Scan for the cell matching the given text and deliver its [x, y] coordinate at center. 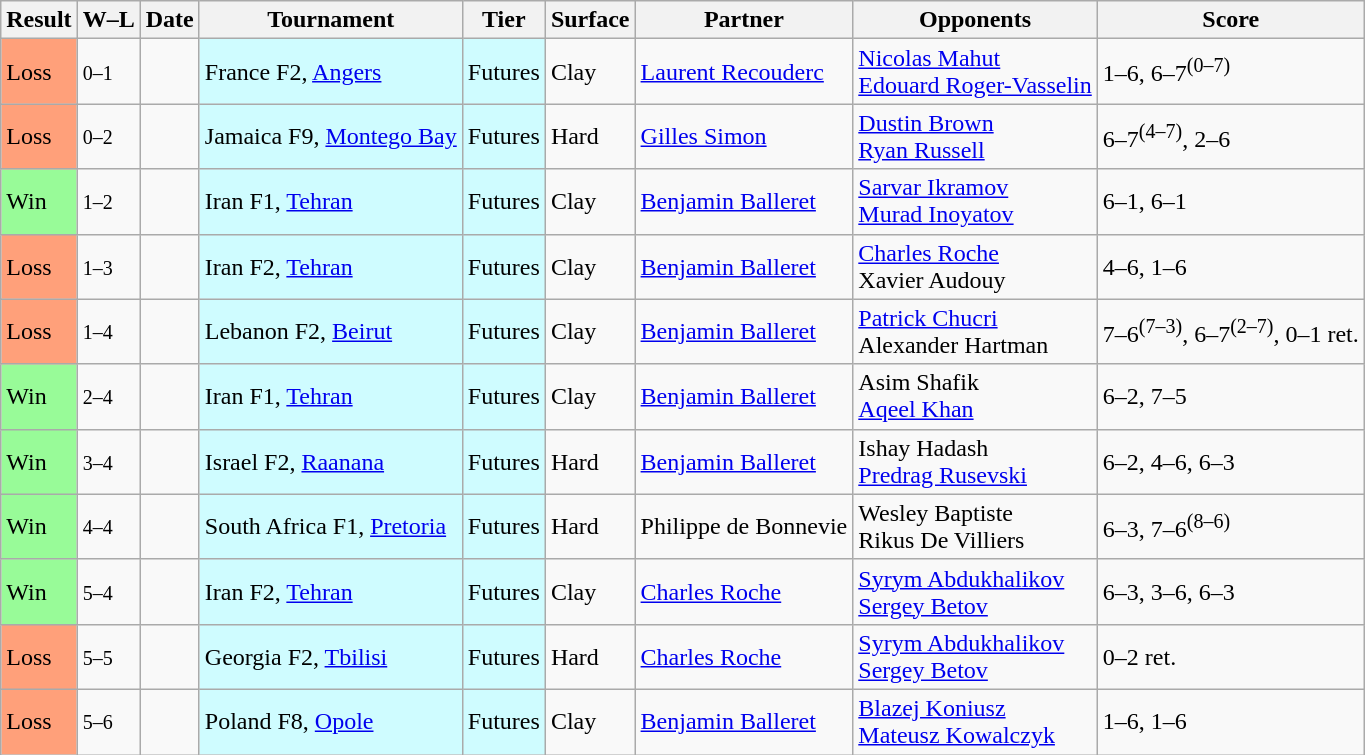
2–4 [108, 396]
0–1 [108, 72]
6–2, 7–5 [1230, 396]
0–2 ret. [1230, 656]
Philippe de Bonnevie [744, 526]
France F2, Angers [330, 72]
Dustin Brown Ryan Russell [976, 136]
5–5 [108, 656]
Poland F8, Opole [330, 722]
Tournament [330, 20]
6–3, 7–6(8–6) [1230, 526]
Georgia F2, Tbilisi [330, 656]
Score [1230, 20]
Result [39, 20]
6–3, 3–6, 6–3 [1230, 592]
Laurent Recouderc [744, 72]
1–2 [108, 202]
1–4 [108, 332]
Nicolas Mahut Edouard Roger-Vasselin [976, 72]
Lebanon F2, Beirut [330, 332]
Date [170, 20]
Blazej Koniusz Mateusz Kowalczyk [976, 722]
1–3 [108, 266]
Surface [590, 20]
Israel F2, Raanana [330, 462]
5–6 [108, 722]
6–2, 4–6, 6–3 [1230, 462]
W–L [108, 20]
Tier [504, 20]
Ishay Hadash Predrag Rusevski [976, 462]
Partner [744, 20]
7–6(7–3), 6–7(2–7), 0–1 ret. [1230, 332]
Sarvar Ikramov Murad Inoyatov [976, 202]
5–4 [108, 592]
South Africa F1, Pretoria [330, 526]
Asim Shafik Aqeel Khan [976, 396]
1–6, 6–7(0–7) [1230, 72]
Patrick Chucri Alexander Hartman [976, 332]
Gilles Simon [744, 136]
Jamaica F9, Montego Bay [330, 136]
Charles Roche Xavier Audouy [976, 266]
3–4 [108, 462]
0–2 [108, 136]
6–1, 6–1 [1230, 202]
4–6, 1–6 [1230, 266]
1–6, 1–6 [1230, 722]
4–4 [108, 526]
6–7(4–7), 2–6 [1230, 136]
Opponents [976, 20]
Wesley Baptiste Rikus De Villiers [976, 526]
